For the text-containing cell, return its midpoint in (X, Y) coordinate format. 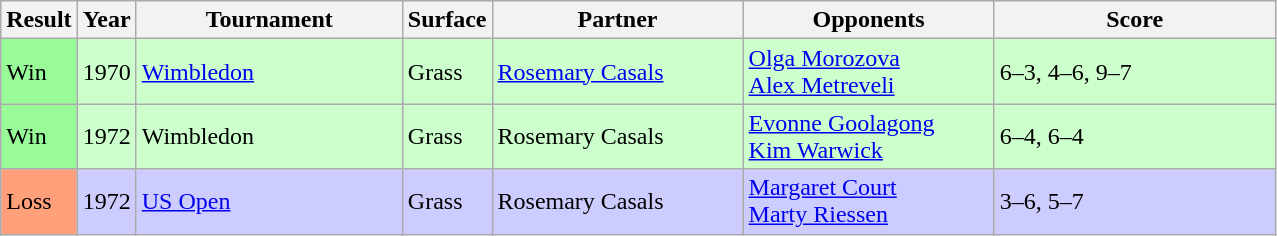
Score (1134, 20)
6–3, 4–6, 9–7 (1134, 72)
Year (106, 20)
3–6, 5–7 (1134, 202)
US Open (269, 202)
Evonne Goolagong Kim Warwick (868, 136)
Olga Morozova Alex Metreveli (868, 72)
Opponents (868, 20)
Margaret Court Marty Riessen (868, 202)
Tournament (269, 20)
6–4, 6–4 (1134, 136)
Partner (618, 20)
Surface (447, 20)
1970 (106, 72)
Loss (39, 202)
Result (39, 20)
